From the cell containing the given text, extract its center point as [x, y] coordinate. 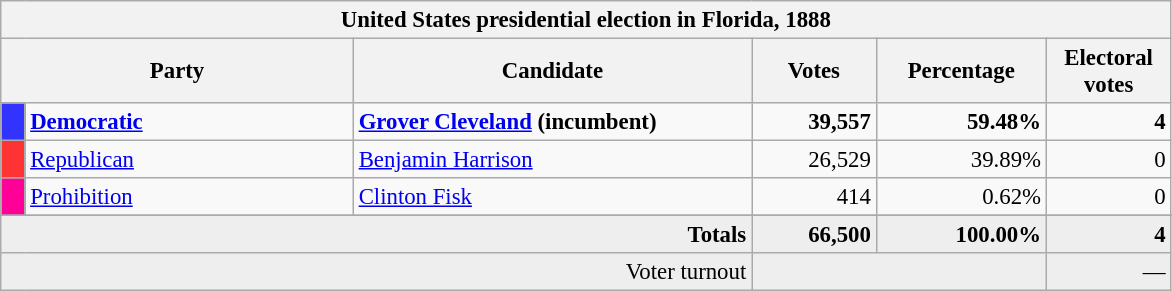
Republican [189, 160]
Candidate [552, 72]
39,557 [814, 122]
Electoral votes [1108, 72]
Percentage [961, 72]
United States presidential election in Florida, 1888 [586, 20]
Grover Cleveland (incumbent) [552, 122]
Clinton Fisk [552, 197]
Party [178, 72]
66,500 [814, 235]
59.48% [961, 122]
Benjamin Harrison [552, 160]
Democratic [189, 122]
Votes [814, 72]
Prohibition [189, 197]
414 [814, 197]
100.00% [961, 235]
Totals [376, 235]
26,529 [814, 160]
0.62% [961, 197]
39.89% [961, 160]
